Extract the [x, y] coordinate from the center of the cell holding the provided text.  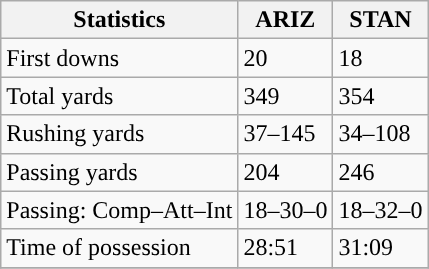
Rushing yards [120, 134]
18–32–0 [380, 210]
349 [286, 96]
31:09 [380, 248]
18 [380, 58]
Total yards [120, 96]
Statistics [120, 20]
354 [380, 96]
37–145 [286, 134]
First downs [120, 58]
Time of possession [120, 248]
Passing: Comp–Att–Int [120, 210]
34–108 [380, 134]
20 [286, 58]
Passing yards [120, 172]
STAN [380, 20]
ARIZ [286, 20]
28:51 [286, 248]
18–30–0 [286, 210]
204 [286, 172]
246 [380, 172]
